Locate the cell with the specified text and output its (X, Y) center coordinate. 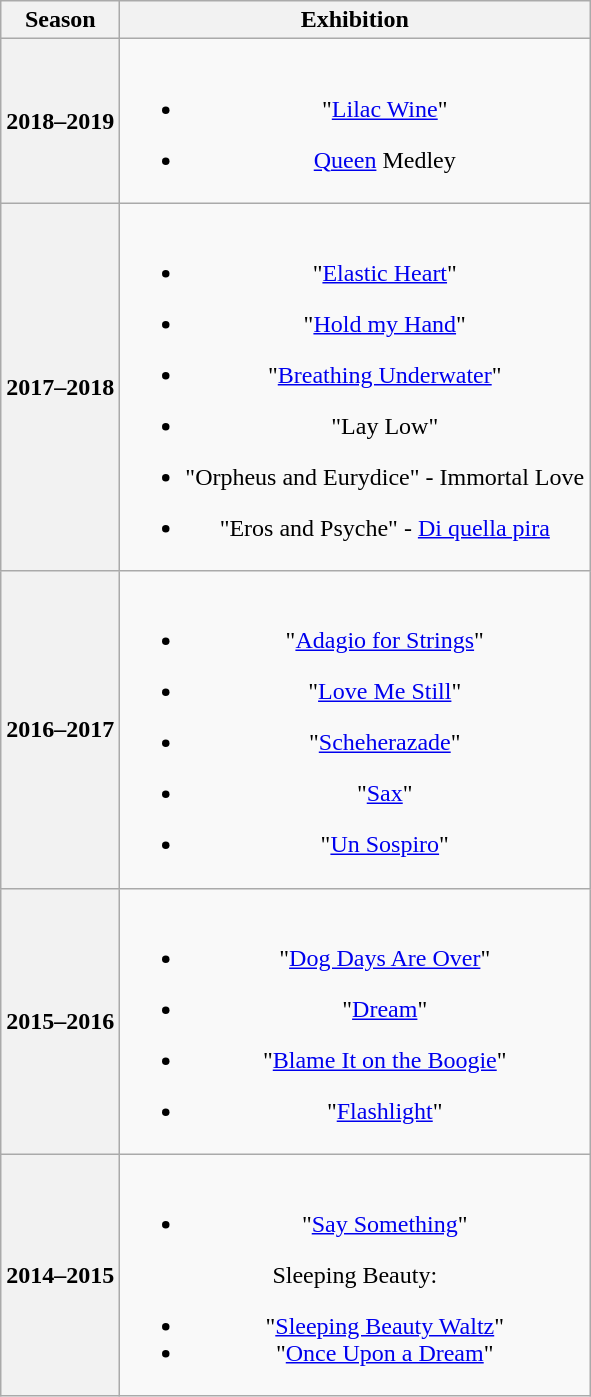
2014–2015 (60, 1275)
Season (60, 20)
2017–2018 (60, 387)
2016–2017 (60, 730)
2015–2016 (60, 1021)
"Say Something" Sleeping Beauty:"Sleeping Beauty Waltz" "Once Upon a Dream" (355, 1275)
"Lilac Wine" Queen Medley (355, 121)
Exhibition (355, 20)
2018–2019 (60, 121)
"Adagio for Strings" "Love Me Still" "Scheherazade" "Sax" "Un Sospiro" (355, 730)
"Dog Days Are Over" "Dream" "Blame It on the Boogie" "Flashlight" (355, 1021)
"Elastic Heart" "Hold my Hand" "Breathing Underwater" "Lay Low" "Orpheus and Eurydice" - Immortal Love"Eros and Psyche" - Di quella pira (355, 387)
